Scan for the cell matching the given text and deliver its [X, Y] coordinate at center. 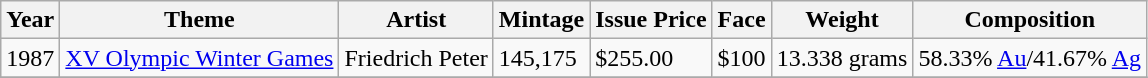
1987 [30, 58]
Face [742, 20]
Artist [416, 20]
13.338 grams [842, 58]
Mintage [541, 20]
Year [30, 20]
XV Olympic Winter Games [200, 58]
Issue Price [651, 20]
Weight [842, 20]
58.33% Au/41.67% Ag [1030, 58]
Theme [200, 20]
Composition [1030, 20]
$255.00 [651, 58]
Friedrich Peter [416, 58]
$100 [742, 58]
145,175 [541, 58]
